Detect which cell encompasses the target text, then output its [X, Y] center coordinate. 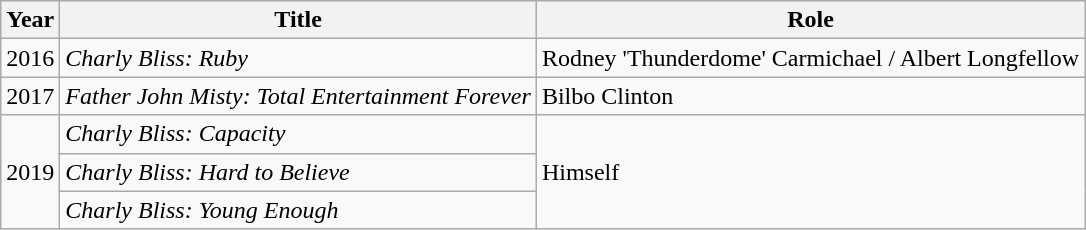
Rodney 'Thunderdome' Carmichael / Albert Longfellow [810, 58]
2016 [30, 58]
Charly Bliss: Ruby [298, 58]
Role [810, 20]
Father John Misty: Total Entertainment Forever [298, 96]
Charly Bliss: Capacity [298, 134]
Charly Bliss: Young Enough [298, 210]
2017 [30, 96]
Title [298, 20]
Charly Bliss: Hard to Believe [298, 172]
Himself [810, 172]
Year [30, 20]
2019 [30, 172]
Bilbo Clinton [810, 96]
